Find where the given text appears and provide that cell's center as [x, y] coordinate. 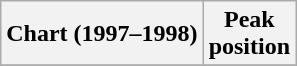
Peakposition [249, 34]
Chart (1997–1998) [102, 34]
